Search for the cell housing the specified text and yield its [X, Y] center coordinate. 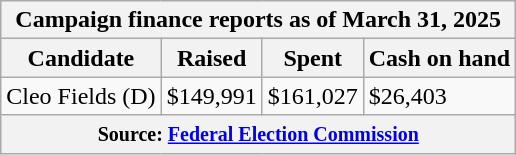
Spent [312, 58]
Source: Federal Election Commission [258, 134]
Candidate [81, 58]
$149,991 [212, 96]
Cash on hand [439, 58]
Raised [212, 58]
$161,027 [312, 96]
Campaign finance reports as of March 31, 2025 [258, 20]
$26,403 [439, 96]
Cleo Fields (D) [81, 96]
